Output the (X, Y) coordinate of the center of the cell containing the given text.  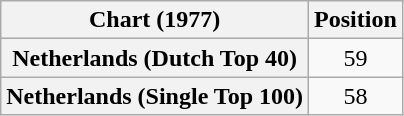
Chart (1977) (155, 20)
59 (356, 58)
Netherlands (Dutch Top 40) (155, 58)
Netherlands (Single Top 100) (155, 96)
58 (356, 96)
Position (356, 20)
